Pinpoint the cell where the given text exists, returning its (x, y) midpoint coordinate. 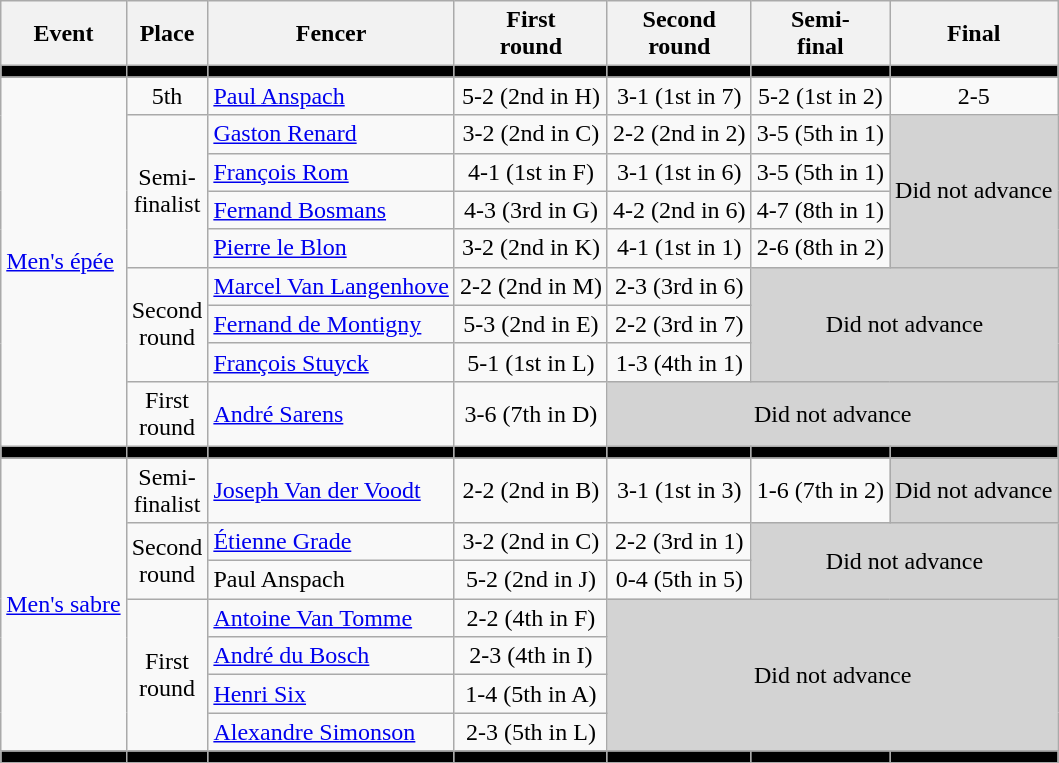
Étienne Grade (332, 542)
1-4 (5th in A) (530, 694)
5-2 (2nd in H) (530, 96)
5th (167, 96)
François Stuyck (332, 362)
4-7 (8th in 1) (820, 210)
Joseph Van der Voodt (332, 490)
1-3 (4th in 1) (679, 362)
5-1 (1st in L) (530, 362)
Final (974, 34)
François Rom (332, 172)
0-4 (5th in 5) (679, 580)
2-2 (2nd in 2) (679, 134)
Place (167, 34)
Gaston Renard (332, 134)
2-2 (2nd in M) (530, 286)
4-3 (3rd in G) (530, 210)
2-6 (8th in 2) (820, 248)
5-2 (2nd in J) (530, 580)
2-2 (3rd in 7) (679, 324)
Men's sabre (64, 604)
Alexandre Simonson (332, 732)
2-3 (5th in L) (530, 732)
2-2 (3rd in 1) (679, 542)
2-3 (4th in I) (530, 656)
2-2 (4th in F) (530, 618)
4-1 (1st in F) (530, 172)
5-3 (2nd in E) (530, 324)
4-2 (2nd in 6) (679, 210)
1-6 (7th in 2) (820, 490)
3-2 (2nd in K) (530, 248)
2-3 (3rd in 6) (679, 286)
3-1 (1st in 3) (679, 490)
Henri Six (332, 694)
Event (64, 34)
5-2 (1st in 2) (820, 96)
Fernand de Montigny (332, 324)
Semi-final (820, 34)
Fencer (332, 34)
4-1 (1st in 1) (679, 248)
3-1 (1st in 7) (679, 96)
2-2 (2nd in B) (530, 490)
Pierre le Blon (332, 248)
Men's épée (64, 262)
Fernand Bosmans (332, 210)
André Sarens (332, 414)
2-5 (974, 96)
3-6 (7th in D) (530, 414)
Antoine Van Tomme (332, 618)
André du Bosch (332, 656)
Marcel Van Langenhove (332, 286)
3-1 (1st in 6) (679, 172)
